Scan for the cell matching the given text and deliver its (X, Y) coordinate at center. 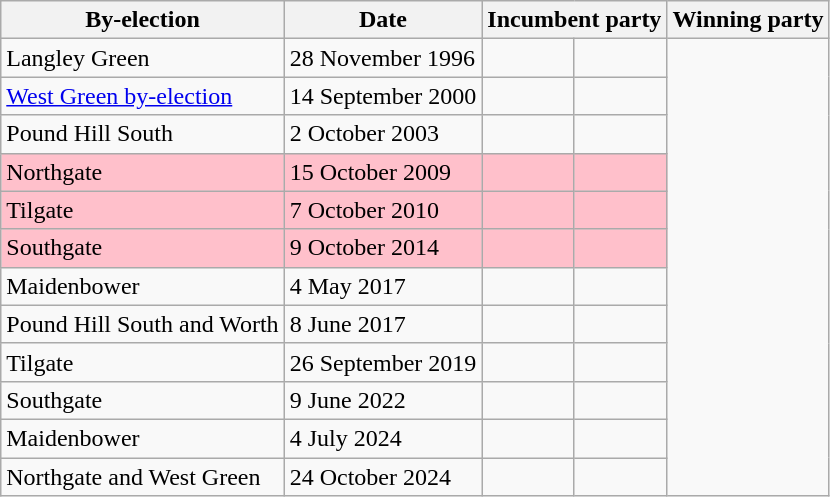
4 May 2017 (383, 286)
Langley Green (142, 58)
9 June 2022 (383, 400)
26 September 2019 (383, 362)
4 July 2024 (383, 438)
Date (383, 20)
2 October 2003 (383, 134)
9 October 2014 (383, 248)
7 October 2010 (383, 210)
24 October 2024 (383, 477)
West Green by-election (142, 96)
Incumbent party (574, 20)
Northgate (142, 172)
15 October 2009 (383, 172)
Winning party (748, 20)
14 September 2000 (383, 96)
Northgate and West Green (142, 477)
8 June 2017 (383, 324)
28 November 1996 (383, 58)
Pound Hill South (142, 134)
By-election (142, 20)
Pound Hill South and Worth (142, 324)
